For the text-containing cell, return its midpoint in (X, Y) coordinate format. 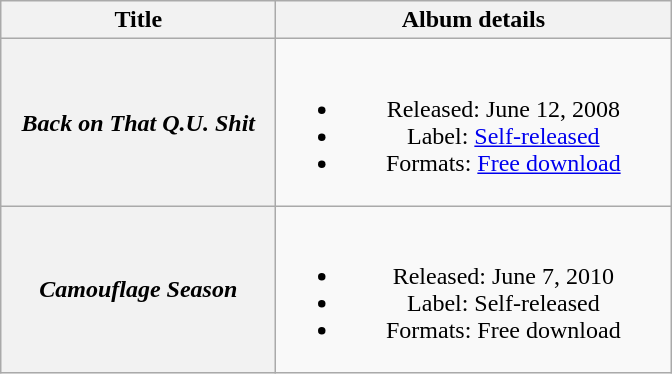
Released: June 12, 2008Label: Self-releasedFormats: Free download (474, 122)
Released: June 7, 2010Label: Self-releasedFormats: Free download (474, 290)
Back on That Q.U. Shit (138, 122)
Camouflage Season (138, 290)
Album details (474, 20)
Title (138, 20)
